Find where the given text appears and provide that cell's center as (x, y) coordinate. 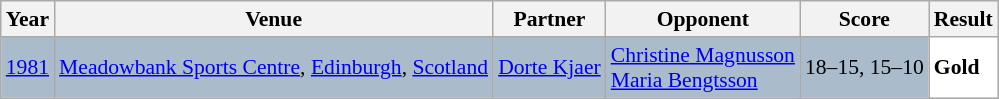
Dorte Kjaer (550, 68)
Score (864, 19)
Opponent (703, 19)
1981 (28, 68)
Year (28, 19)
Christine Magnusson Maria Bengtsson (703, 68)
18–15, 15–10 (864, 68)
Partner (550, 19)
Venue (274, 19)
Gold (964, 68)
Meadowbank Sports Centre, Edinburgh, Scotland (274, 68)
Result (964, 19)
